Search for the cell housing the specified text and yield its [X, Y] center coordinate. 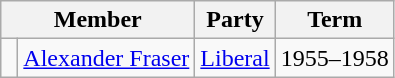
Member [98, 20]
Alexander Fraser [106, 58]
1955–1958 [334, 58]
Liberal [235, 58]
Term [334, 20]
Party [235, 20]
